Find where the given text appears and provide that cell's center as [x, y] coordinate. 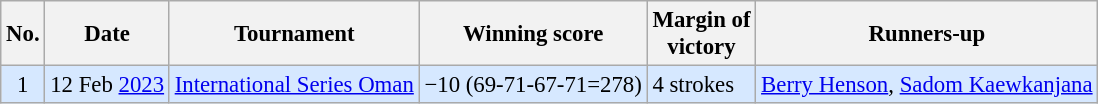
No. [23, 34]
4 strokes [702, 85]
Margin ofvictory [702, 34]
International Series Oman [294, 85]
Tournament [294, 34]
Runners-up [927, 34]
Date [107, 34]
Winning score [533, 34]
Berry Henson, Sadom Kaewkanjana [927, 85]
−10 (69-71-67-71=278) [533, 85]
1 [23, 85]
12 Feb 2023 [107, 85]
